Return (x, y) of the center of cell containing provided text 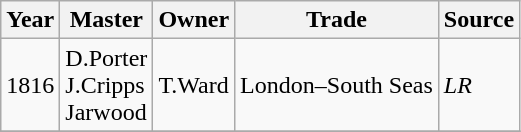
D.PorterJ.CrippsJarwood (106, 85)
Year (30, 20)
Owner (194, 20)
LR (478, 85)
T.Ward (194, 85)
1816 (30, 85)
London–South Seas (337, 85)
Source (478, 20)
Trade (337, 20)
Master (106, 20)
